Determine the [X, Y] coordinate at the center of the cell enclosing the given text.  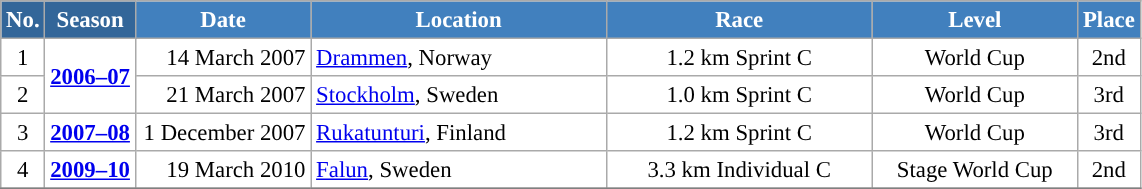
1 December 2007 [223, 133]
4 [23, 170]
1 [23, 58]
No. [23, 20]
21 March 2007 [223, 95]
Date [223, 20]
14 March 2007 [223, 58]
1.0 km Sprint C [739, 95]
Falun, Sweden [459, 170]
3 [23, 133]
Location [459, 20]
Place [1109, 20]
2 [23, 95]
Race [739, 20]
2007–08 [90, 133]
Drammen, Norway [459, 58]
19 March 2010 [223, 170]
2009–10 [90, 170]
Level [975, 20]
Stage World Cup [975, 170]
Stockholm, Sweden [459, 95]
3.3 km Individual C [739, 170]
2006–07 [90, 76]
Rukatunturi, Finland [459, 133]
Season [90, 20]
